Find where the given text appears and provide that cell's center as (x, y) coordinate. 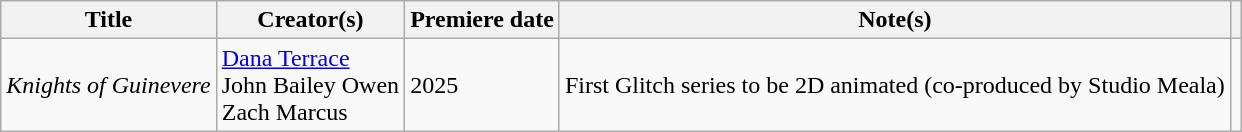
Knights of Guinevere (108, 85)
Premiere date (482, 20)
Creator(s) (310, 20)
First Glitch series to be 2D animated (co-produced by Studio Meala) (894, 85)
Title (108, 20)
Dana TerraceJohn Bailey OwenZach Marcus (310, 85)
2025 (482, 85)
Note(s) (894, 20)
